Return the [X, Y] coordinate for the center point of the cell that contains the specified text.  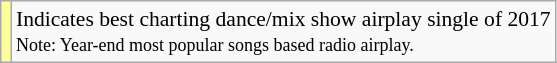
Indicates best charting dance/mix show airplay single of 2017 Note: Year-end most popular songs based radio airplay. [284, 32]
